Capture the cell that displays the provided text and extract its (X, Y) central coordinate. 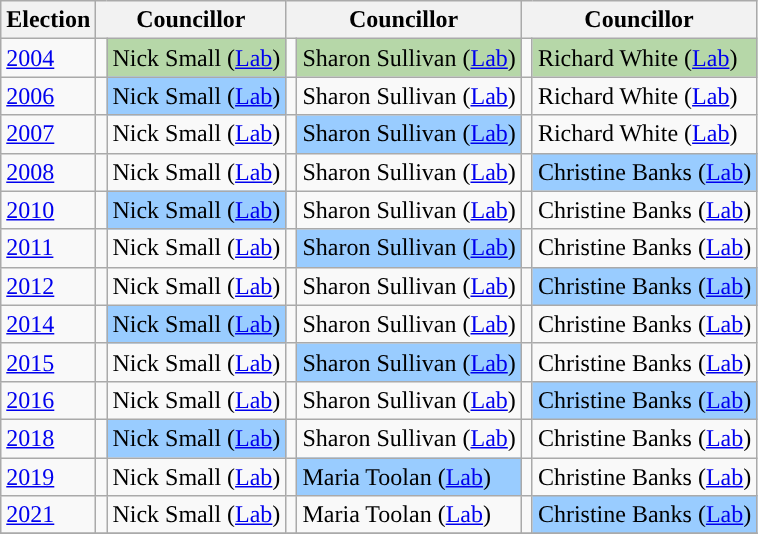
2014 (48, 324)
2011 (48, 248)
2021 (48, 515)
2004 (48, 58)
2008 (48, 172)
2010 (48, 210)
2007 (48, 134)
2012 (48, 286)
2015 (48, 362)
2006 (48, 96)
2016 (48, 400)
2018 (48, 438)
Election (48, 20)
2019 (48, 477)
